Identify which cell holds the provided text, then report its (X, Y) central coordinate. 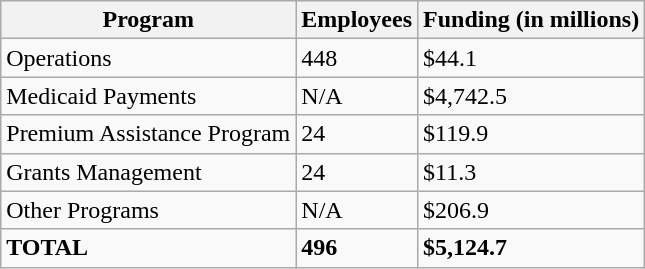
$44.1 (532, 58)
Program (148, 20)
Grants Management (148, 172)
$11.3 (532, 172)
Premium Assistance Program (148, 134)
Medicaid Payments (148, 96)
448 (357, 58)
$206.9 (532, 210)
Operations (148, 58)
496 (357, 248)
Other Programs (148, 210)
$119.9 (532, 134)
TOTAL (148, 248)
$5,124.7 (532, 248)
Employees (357, 20)
$4,742.5 (532, 96)
Funding (in millions) (532, 20)
